Identify which cell holds the provided text, then report its [X, Y] central coordinate. 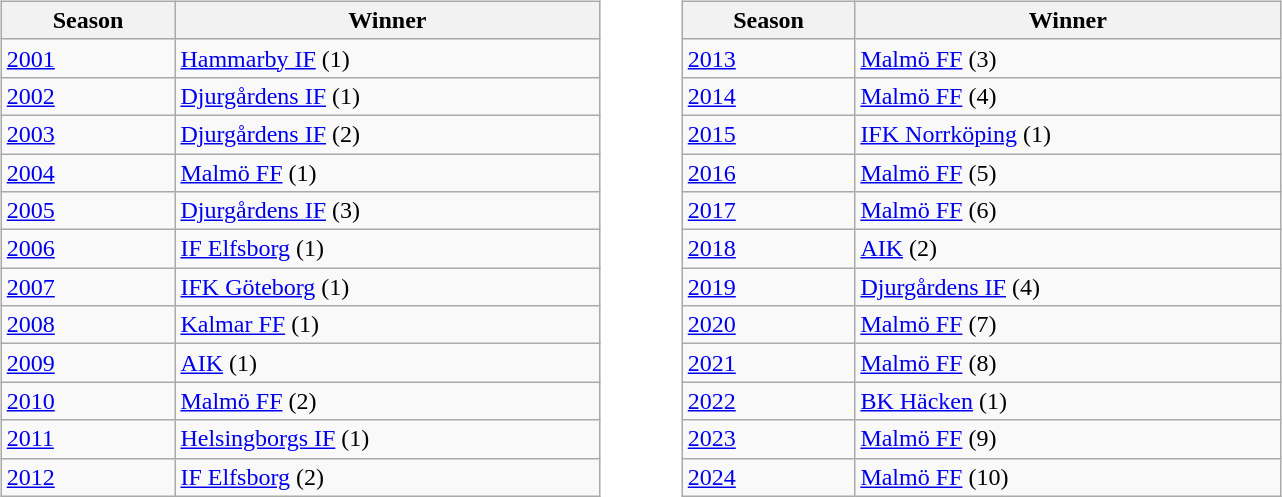
2005 [88, 211]
2012 [88, 477]
2019 [768, 287]
2009 [88, 363]
Djurgårdens IF (2) [388, 134]
Malmö FF (3) [1068, 58]
2010 [88, 401]
Djurgårdens IF (3) [388, 211]
2020 [768, 325]
2015 [768, 134]
2004 [88, 173]
2003 [88, 134]
IF Elfsborg (2) [388, 477]
AIK (2) [1068, 249]
IFK Göteborg (1) [388, 287]
IFK Norrköping (1) [1068, 134]
Djurgårdens IF (4) [1068, 287]
2014 [768, 96]
2001 [88, 58]
2007 [88, 287]
2008 [88, 325]
2011 [88, 439]
IF Elfsborg (1) [388, 249]
Malmö FF (8) [1068, 363]
2022 [768, 401]
Malmö FF (4) [1068, 96]
2024 [768, 477]
Malmö FF (5) [1068, 173]
Kalmar FF (1) [388, 325]
Malmö FF (9) [1068, 439]
Malmö FF (1) [388, 173]
2018 [768, 249]
Djurgårdens IF (1) [388, 96]
Malmö FF (6) [1068, 211]
2006 [88, 249]
Hammarby IF (1) [388, 58]
2002 [88, 96]
AIK (1) [388, 363]
Malmö FF (2) [388, 401]
2016 [768, 173]
2017 [768, 211]
2023 [768, 439]
Helsingborgs IF (1) [388, 439]
Malmö FF (10) [1068, 477]
2013 [768, 58]
BK Häcken (1) [1068, 401]
2021 [768, 363]
Malmö FF (7) [1068, 325]
